Find where the given text appears and provide that cell's center as [x, y] coordinate. 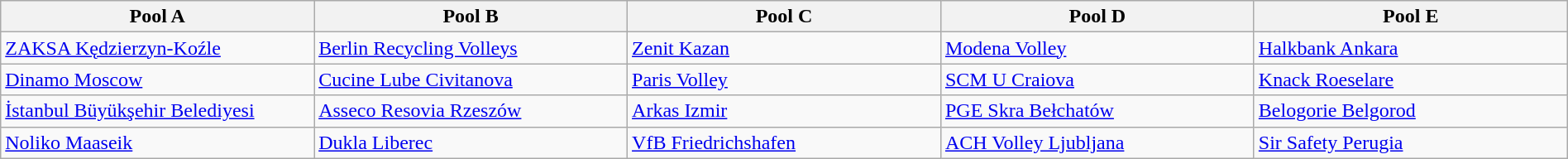
Pool D [1097, 17]
Belogorie Belgorod [1411, 111]
Paris Volley [784, 79]
Pool B [471, 17]
Cucine Lube Civitanova [471, 79]
PGE Skra Bełchatów [1097, 111]
Asseco Resovia Rzeszów [471, 111]
ACH Volley Ljubljana [1097, 142]
Knack Roeselare [1411, 79]
ZAKSA Kędzierzyn-Koźle [157, 48]
Sir Safety Perugia [1411, 142]
Pool C [784, 17]
Dinamo Moscow [157, 79]
Berlin Recycling Volleys [471, 48]
İstanbul Büyükşehir Belediyesi [157, 111]
Pool A [157, 17]
Noliko Maaseik [157, 142]
Arkas Izmir [784, 111]
Halkbank Ankara [1411, 48]
Modena Volley [1097, 48]
Dukla Liberec [471, 142]
Zenit Kazan [784, 48]
Pool E [1411, 17]
SCM U Craiova [1097, 79]
VfB Friedrichshafen [784, 142]
